Identify which cell holds the provided text, then report its (X, Y) central coordinate. 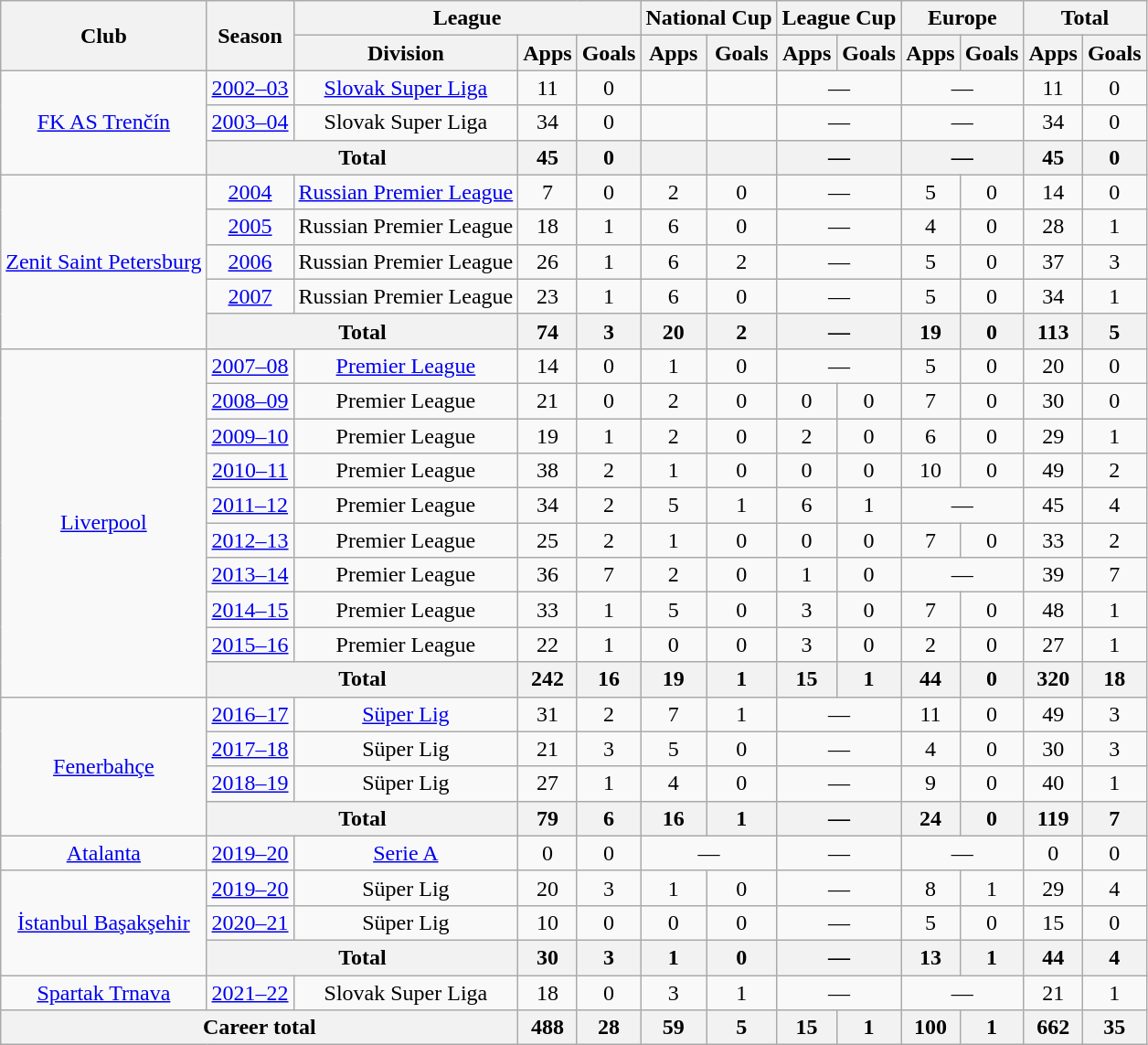
Liverpool (104, 523)
National Cup (709, 18)
Season (250, 36)
League Cup (839, 18)
26 (547, 261)
24 (930, 818)
9 (930, 784)
2013–14 (250, 575)
2012–13 (250, 540)
22 (547, 645)
113 (1053, 331)
Serie A (406, 853)
48 (1053, 610)
2007 (250, 296)
2018–19 (250, 784)
39 (1053, 575)
36 (547, 575)
2020–21 (250, 922)
Club (104, 36)
74 (547, 331)
İstanbul Başakşehir (104, 922)
488 (547, 1028)
2021–22 (250, 992)
2017–18 (250, 749)
2003–04 (250, 123)
Fenerbahçe (104, 766)
2007–08 (250, 366)
Europe (962, 18)
2006 (250, 261)
37 (1053, 261)
23 (547, 296)
242 (547, 679)
320 (1053, 679)
13 (930, 957)
2008–09 (250, 400)
2016–17 (250, 714)
Spartak Trnava (104, 992)
8 (930, 888)
40 (1053, 784)
79 (547, 818)
2011–12 (250, 506)
100 (930, 1028)
2002–03 (250, 88)
Zenit Saint Petersburg (104, 261)
2014–15 (250, 610)
Atalanta (104, 853)
59 (674, 1028)
Division (406, 53)
119 (1053, 818)
2009–10 (250, 436)
FK AS Trenčín (104, 123)
Career total (260, 1028)
2005 (250, 227)
2010–11 (250, 471)
662 (1053, 1028)
31 (547, 714)
2015–16 (250, 645)
38 (547, 471)
25 (547, 540)
35 (1114, 1028)
League (467, 18)
2004 (250, 192)
